Return (x, y) of the center of cell containing provided text 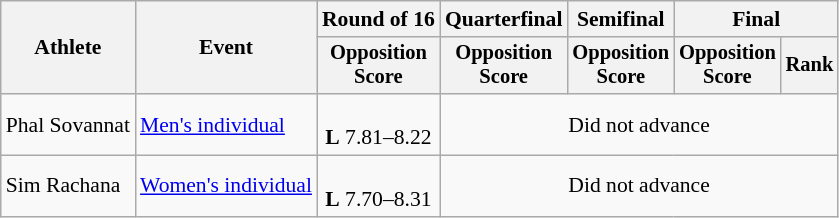
Semifinal (620, 19)
Women's individual (226, 186)
L 7.70–8.31 (378, 186)
Quarterfinal (504, 19)
Men's individual (226, 124)
Round of 16 (378, 19)
Athlete (68, 48)
Event (226, 48)
Final (756, 19)
L 7.81–8.22 (378, 124)
Rank (810, 66)
Phal Sovannat (68, 124)
Sim Rachana (68, 186)
